Detect which cell encompasses the target text, then output its (x, y) center coordinate. 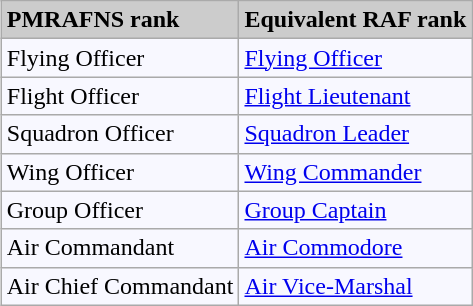
Group Captain (356, 210)
Squadron Officer (120, 134)
Squadron Leader (356, 134)
PMRAFNS rank (120, 20)
Flight Lieutenant (356, 96)
Air Commodore (356, 248)
Flight Officer (120, 96)
Group Officer (120, 210)
Wing Commander (356, 172)
Air Vice-Marshal (356, 286)
Equivalent RAF rank (356, 20)
Air Chief Commandant (120, 286)
Wing Officer (120, 172)
Air Commandant (120, 248)
